Output the [x, y] coordinate of the center of the cell containing the given text.  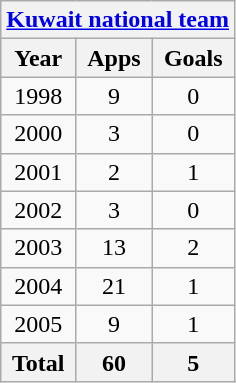
Year [38, 58]
Apps [114, 58]
5 [193, 362]
2005 [38, 324]
2001 [38, 172]
13 [114, 248]
2004 [38, 286]
Goals [193, 58]
21 [114, 286]
60 [114, 362]
Kuwait national team [118, 20]
Total [38, 362]
1998 [38, 96]
2000 [38, 134]
2002 [38, 210]
2003 [38, 248]
